Search for the cell housing the specified text and yield its [x, y] center coordinate. 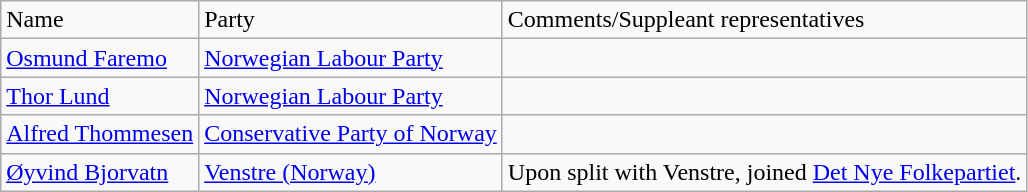
Alfred Thommesen [100, 134]
Øyvind Bjorvatn [100, 172]
Conservative Party of Norway [351, 134]
Party [351, 20]
Name [100, 20]
Upon split with Venstre, joined Det Nye Folkepartiet. [764, 172]
Osmund Faremo [100, 58]
Venstre (Norway) [351, 172]
Comments/Suppleant representatives [764, 20]
Thor Lund [100, 96]
